Return the [x, y] coordinate for the center point of the cell that contains the specified text.  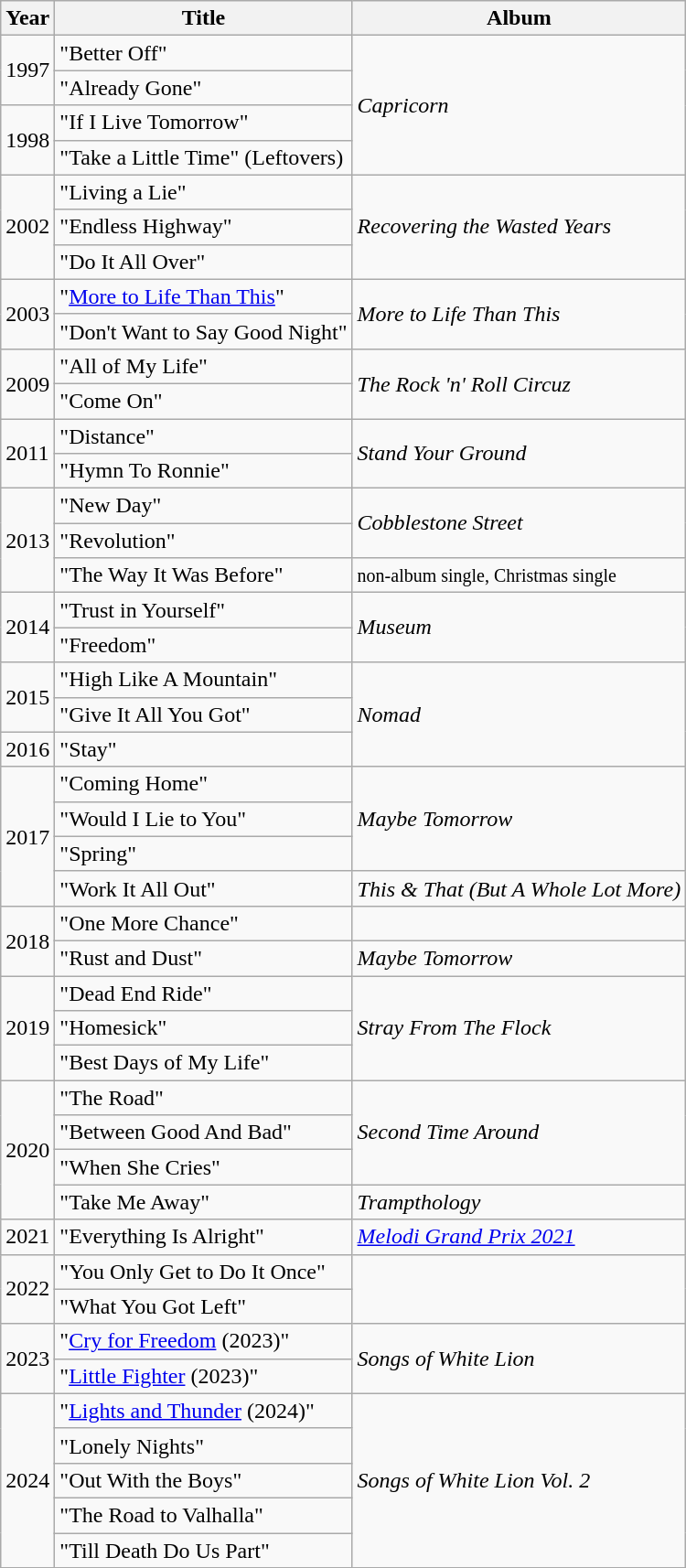
More to Life Than This [520, 314]
"Spring" [203, 854]
"New Day" [203, 506]
1998 [27, 140]
Second Time Around [520, 1133]
"If I Live Tomorrow" [203, 123]
"Living a Lie" [203, 192]
"Better Off" [203, 53]
2003 [27, 314]
"Distance" [203, 436]
non-album single, Christmas single [520, 575]
2020 [27, 1150]
"All of My Life" [203, 366]
Year [27, 18]
Museum [520, 628]
Recovering the Wasted Years [520, 227]
Songs of White Lion [520, 1359]
2011 [27, 454]
2019 [27, 1027]
"Dead End Ride" [203, 993]
"Till Death Do Us Part" [203, 1551]
"More to Life Than This" [203, 296]
"One More Chance" [203, 923]
"Cry for Freedom (2023)" [203, 1341]
2009 [27, 383]
"Stay" [203, 749]
Stand Your Ground [520, 454]
"The Road" [203, 1098]
"High Like A Mountain" [203, 680]
2016 [27, 749]
"Give It All You Got" [203, 714]
"The Way It Was Before" [203, 575]
1997 [27, 70]
2014 [27, 628]
2013 [27, 541]
2022 [27, 1289]
"Homesick" [203, 1028]
2002 [27, 227]
Stray From The Flock [520, 1027]
2024 [27, 1480]
2021 [27, 1237]
"Freedom" [203, 645]
"The Road to Valhalla" [203, 1515]
"Don't Want to Say Good Night" [203, 331]
Trampthology [520, 1202]
"Would I Lie to You" [203, 819]
Melodi Grand Prix 2021 [520, 1237]
"Little Fighter (2023)" [203, 1376]
"Take Me Away" [203, 1202]
2018 [27, 940]
"Endless Highway" [203, 227]
Title [203, 18]
2015 [27, 697]
"Lights and Thunder (2024)" [203, 1411]
"You Only Get to Do It Once" [203, 1272]
"What You Got Left" [203, 1306]
This & That (But A Whole Lot More) [520, 888]
Capricorn [520, 105]
Songs of White Lion Vol. 2 [520, 1480]
"Lonely Nights" [203, 1445]
Album [520, 18]
"Coming Home" [203, 784]
The Rock 'n' Roll Circuz [520, 383]
"Hymn To Ronnie" [203, 471]
"Trust in Yourself" [203, 610]
"Take a Little Time" (Leftovers) [203, 157]
"Already Gone" [203, 88]
Cobblestone Street [520, 523]
"Come On" [203, 401]
2023 [27, 1359]
2017 [27, 836]
"Do It All Over" [203, 262]
"When She Cries" [203, 1167]
"Rust and Dust" [203, 958]
"Revolution" [203, 541]
"Everything Is Alright" [203, 1237]
"Out With the Boys" [203, 1480]
"Best Days of My Life" [203, 1063]
Nomad [520, 714]
"Work It All Out" [203, 888]
"Between Good And Bad" [203, 1133]
